Identify which cell holds the provided text, then report its (x, y) central coordinate. 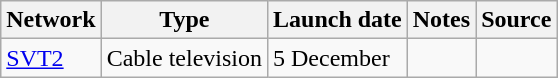
Notes (441, 20)
Type (184, 20)
5 December (337, 58)
SVT2 (51, 58)
Network (51, 20)
Source (516, 20)
Launch date (337, 20)
Cable television (184, 58)
